From the cell containing the given text, extract its center point as (X, Y) coordinate. 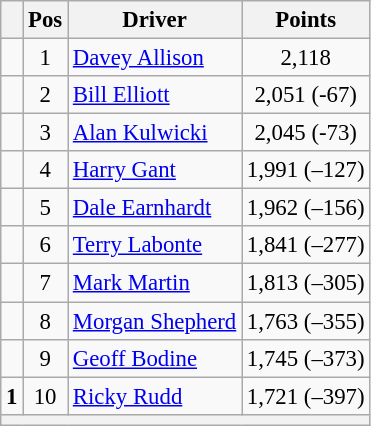
1,991 (–127) (306, 170)
1,962 (–156) (306, 208)
3 (46, 133)
4 (46, 170)
1,841 (–277) (306, 245)
2 (46, 95)
9 (46, 358)
10 (46, 396)
1,745 (–373) (306, 358)
Geoff Bodine (155, 358)
Mark Martin (155, 283)
Ricky Rudd (155, 396)
Pos (46, 20)
Driver (155, 20)
Points (306, 20)
Dale Earnhardt (155, 208)
Harry Gant (155, 170)
Terry Labonte (155, 245)
2,045 (-73) (306, 133)
2,118 (306, 58)
Davey Allison (155, 58)
6 (46, 245)
1,721 (–397) (306, 396)
2,051 (-67) (306, 95)
Morgan Shepherd (155, 321)
Bill Elliott (155, 95)
5 (46, 208)
8 (46, 321)
Alan Kulwicki (155, 133)
1,763 (–355) (306, 321)
1,813 (–305) (306, 283)
7 (46, 283)
